From the cell containing the given text, extract its center point as [x, y] coordinate. 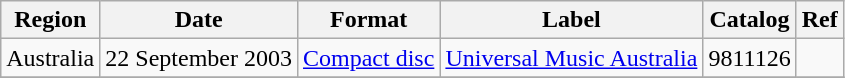
Ref [820, 20]
9811126 [750, 58]
Format [368, 20]
Universal Music Australia [572, 58]
Catalog [750, 20]
Date [199, 20]
Australia [50, 58]
Region [50, 20]
Label [572, 20]
22 September 2003 [199, 58]
Compact disc [368, 58]
